For the text-containing cell, return its midpoint in (x, y) coordinate format. 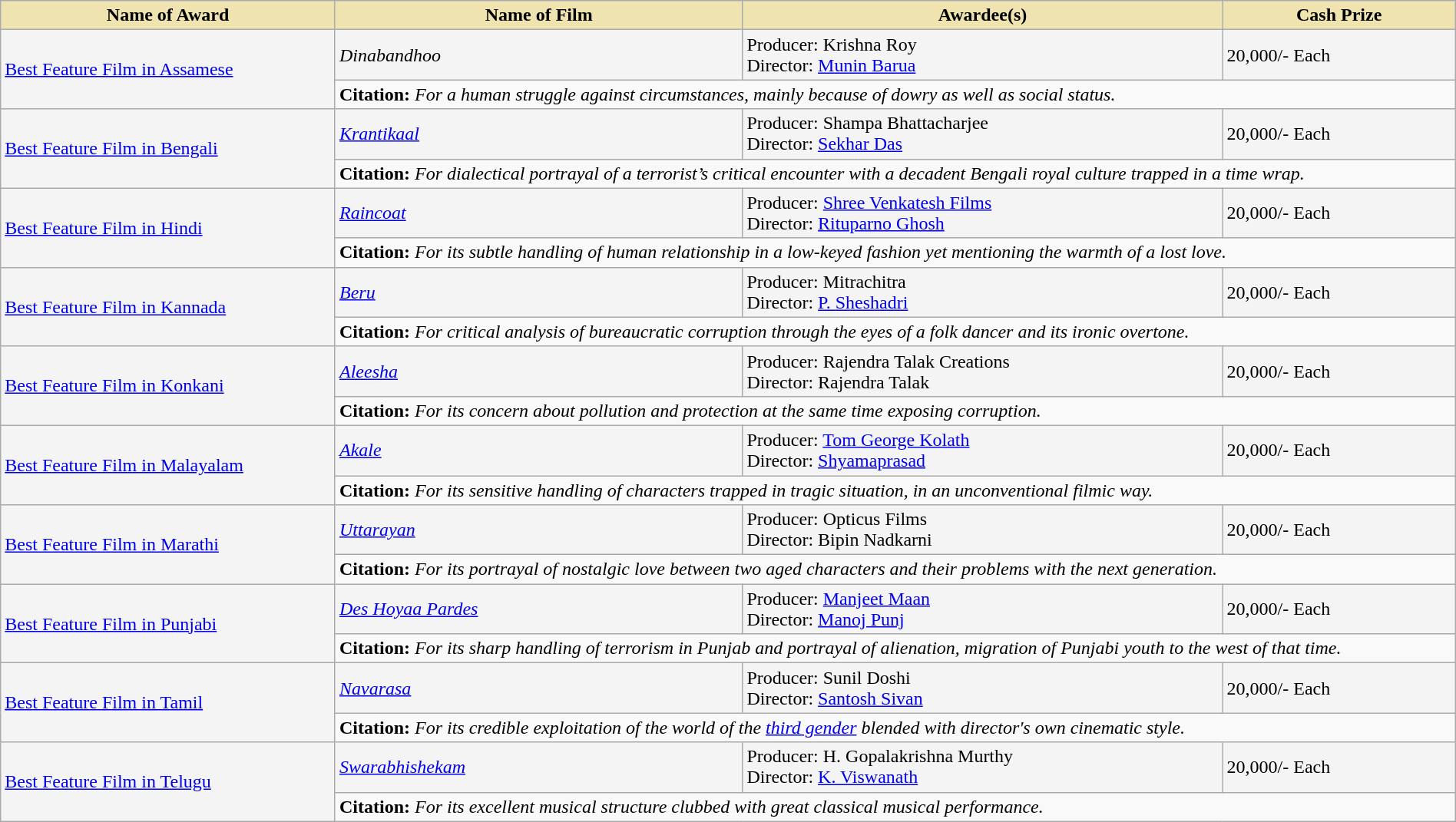
Dinabandhoo (538, 55)
Citation: For its sensitive handling of characters trapped in tragic situation, in an unconventional filmic way. (895, 490)
Best Feature Film in Tamil (168, 703)
Best Feature Film in Telugu (168, 781)
Producer: Rajendra Talak CreationsDirector: Rajendra Talak (983, 371)
Navarasa (538, 688)
Name of Film (538, 15)
Uttarayan (538, 530)
Producer: Shree Venkatesh FilmsDirector: Rituparno Ghosh (983, 213)
Krantikaal (538, 134)
Aleesha (538, 371)
Best Feature Film in Konkani (168, 385)
Awardee(s) (983, 15)
Best Feature Film in Kannada (168, 307)
Best Feature Film in Hindi (168, 227)
Citation: For a human struggle against circumstances, mainly because of dowry as well as social status. (895, 94)
Producer: MitrachitraDirector: P. Sheshadri (983, 292)
Producer: Tom George KolathDirector: Shyamaprasad (983, 450)
Producer: Manjeet MaanDirector: Manoj Punj (983, 609)
Citation: For critical analysis of bureaucratic corruption through the eyes of a folk dancer and its ironic overtone. (895, 332)
Citation: For its sharp handling of terrorism in Punjab and portrayal of alienation, migration of Punjabi youth to the west of that time. (895, 649)
Beru (538, 292)
Akale (538, 450)
Des Hoyaa Pardes (538, 609)
Producer: H. Gopalakrishna MurthyDirector: K. Viswanath (983, 768)
Citation: For its excellent musical structure clubbed with great classical musical performance. (895, 807)
Producer: Sunil DoshiDirector: Santosh Sivan (983, 688)
Cash Prize (1339, 15)
Best Feature Film in Marathi (168, 545)
Best Feature Film in Assamese (168, 69)
Best Feature Film in Bengali (168, 149)
Citation: For its credible exploitation of the world of the third gender blended with director's own cinematic style. (895, 728)
Name of Award (168, 15)
Producer: Krishna RoyDirector: Munin Barua (983, 55)
Citation: For its concern about pollution and protection at the same time exposing corruption. (895, 411)
Best Feature Film in Punjabi (168, 623)
Raincoat (538, 213)
Producer: Shampa BhattacharjeeDirector: Sekhar Das (983, 134)
Best Feature Film in Malayalam (168, 465)
Producer: Opticus FilmsDirector: Bipin Nadkarni (983, 530)
Citation: For its portrayal of nostalgic love between two aged characters and their problems with the next generation. (895, 569)
Citation: For dialectical portrayal of a terrorist’s critical encounter with a decadent Bengali royal culture trapped in a time wrap. (895, 173)
Citation: For its subtle handling of human relationship in a low-keyed fashion yet mentioning the warmth of a lost love. (895, 253)
Swarabhishekam (538, 768)
